Locate the cell with the specified text and output its (X, Y) center coordinate. 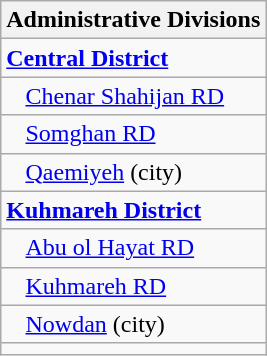
Qaemiyeh (city) (134, 172)
Kuhmareh RD (134, 286)
Somghan RD (134, 134)
Chenar Shahijan RD (134, 96)
Nowdan (city) (134, 324)
Kuhmareh District (134, 210)
Abu ol Hayat RD (134, 248)
Administrative Divisions (134, 20)
Central District (134, 58)
